Scan for the cell matching the given text and deliver its [x, y] coordinate at center. 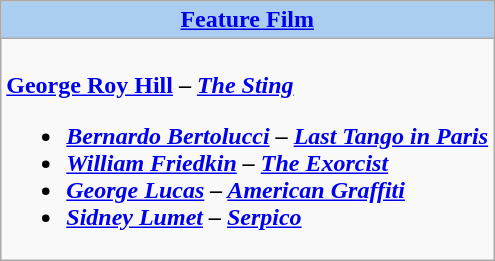
Feature Film [248, 20]
